Locate the cell with the specified text and output its (x, y) center coordinate. 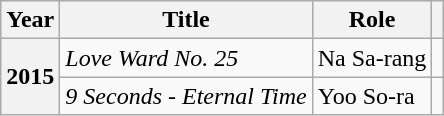
9 Seconds - Eternal Time (186, 96)
Love Ward No. 25 (186, 58)
Na Sa-rang (372, 58)
Title (186, 20)
Year (30, 20)
Yoo So-ra (372, 96)
2015 (30, 77)
Role (372, 20)
